Search for the cell housing the specified text and yield its [X, Y] center coordinate. 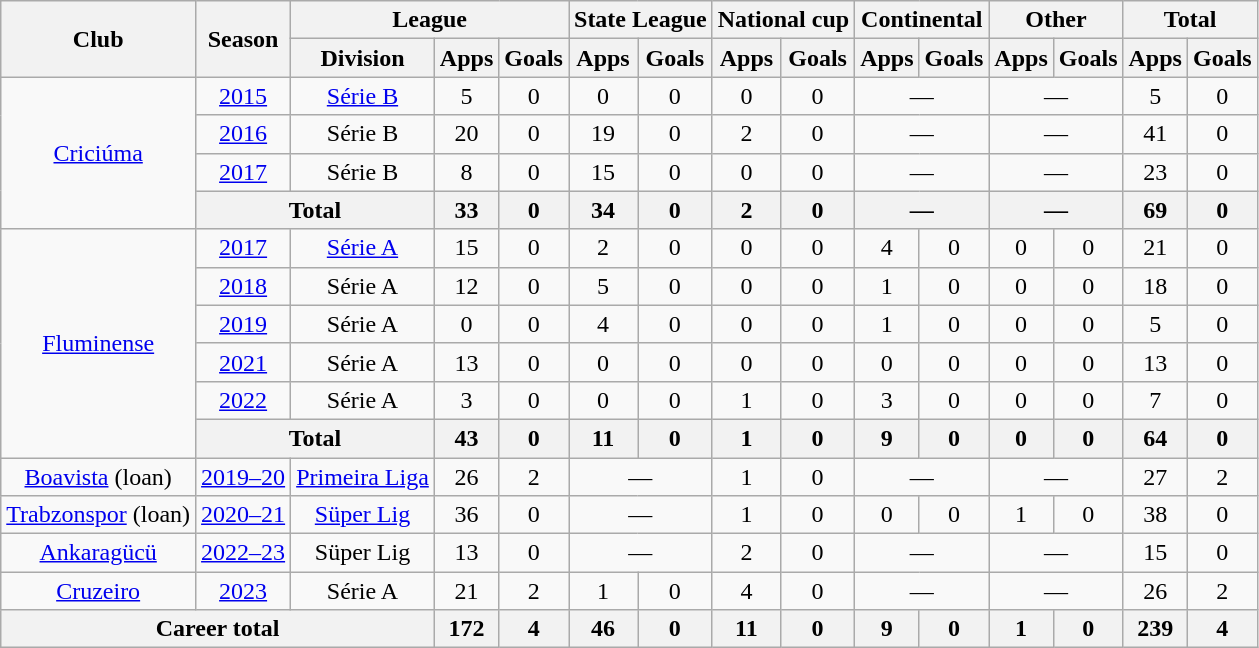
7 [1155, 400]
State League [640, 20]
18 [1155, 286]
38 [1155, 515]
Club [98, 39]
46 [602, 629]
36 [466, 515]
Trabzonspor (loan) [98, 515]
Season [244, 39]
23 [1155, 172]
Career total [218, 629]
2016 [244, 134]
2021 [244, 362]
Primeira Liga [363, 477]
172 [466, 629]
69 [1155, 210]
Cruzeiro [98, 591]
Continental [922, 20]
Boavista (loan) [98, 477]
8 [466, 172]
27 [1155, 477]
2019 [244, 324]
2020–21 [244, 515]
2022 [244, 400]
12 [466, 286]
2023 [244, 591]
20 [466, 134]
43 [466, 438]
2018 [244, 286]
19 [602, 134]
2019–20 [244, 477]
Criciúma [98, 153]
64 [1155, 438]
National cup [783, 20]
Fluminense [98, 343]
2022–23 [244, 553]
Division [363, 58]
239 [1155, 629]
Ankaragücü [98, 553]
2015 [244, 96]
League [430, 20]
41 [1155, 134]
33 [466, 210]
34 [602, 210]
Other [1056, 20]
